Search for the cell housing the specified text and yield its (x, y) center coordinate. 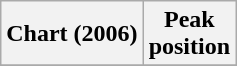
Peakposition (189, 34)
Chart (2006) (72, 34)
